Pinpoint the cell where the given text exists, returning its [X, Y] midpoint coordinate. 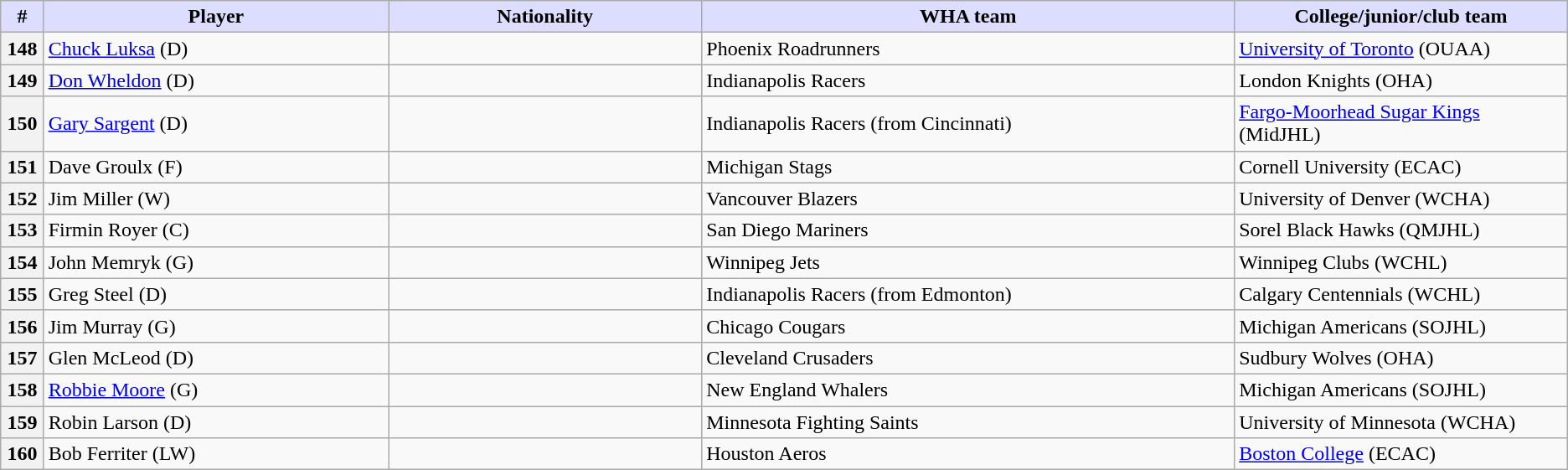
San Diego Mariners [968, 230]
Winnipeg Jets [968, 262]
College/junior/club team [1401, 17]
160 [22, 454]
Bob Ferriter (LW) [216, 454]
149 [22, 80]
Gary Sargent (D) [216, 124]
Boston College (ECAC) [1401, 454]
Michigan Stags [968, 167]
WHA team [968, 17]
Greg Steel (D) [216, 294]
Chicago Cougars [968, 326]
Jim Miller (W) [216, 199]
Indianapolis Racers (from Edmonton) [968, 294]
University of Denver (WCHA) [1401, 199]
Indianapolis Racers (from Cincinnati) [968, 124]
Robin Larson (D) [216, 421]
Phoenix Roadrunners [968, 49]
Firmin Royer (C) [216, 230]
New England Whalers [968, 390]
150 [22, 124]
Indianapolis Racers [968, 80]
John Memryk (G) [216, 262]
University of Minnesota (WCHA) [1401, 421]
157 [22, 358]
155 [22, 294]
152 [22, 199]
University of Toronto (OUAA) [1401, 49]
Sudbury Wolves (OHA) [1401, 358]
Fargo-Moorhead Sugar Kings (MidJHL) [1401, 124]
159 [22, 421]
Houston Aeros [968, 454]
# [22, 17]
Minnesota Fighting Saints [968, 421]
Calgary Centennials (WCHL) [1401, 294]
Nationality [545, 17]
Cornell University (ECAC) [1401, 167]
158 [22, 390]
156 [22, 326]
Chuck Luksa (D) [216, 49]
Glen McLeod (D) [216, 358]
151 [22, 167]
Robbie Moore (G) [216, 390]
Don Wheldon (D) [216, 80]
154 [22, 262]
Jim Murray (G) [216, 326]
Dave Groulx (F) [216, 167]
Sorel Black Hawks (QMJHL) [1401, 230]
Player [216, 17]
London Knights (OHA) [1401, 80]
Cleveland Crusaders [968, 358]
148 [22, 49]
Vancouver Blazers [968, 199]
Winnipeg Clubs (WCHL) [1401, 262]
153 [22, 230]
